Output the (x, y) coordinate of the center of the cell containing the given text.  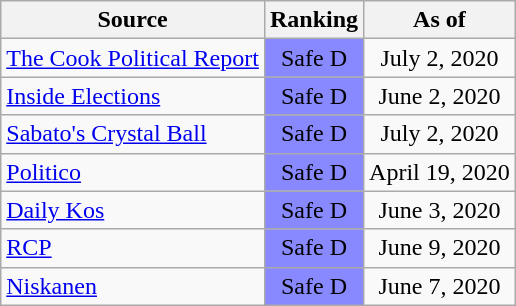
RCP (133, 248)
April 19, 2020 (440, 172)
June 3, 2020 (440, 210)
June 2, 2020 (440, 96)
Source (133, 20)
June 7, 2020 (440, 286)
Ranking (314, 20)
As of (440, 20)
Sabato's Crystal Ball (133, 134)
The Cook Political Report (133, 58)
June 9, 2020 (440, 248)
Daily Kos (133, 210)
Politico (133, 172)
Niskanen (133, 286)
Inside Elections (133, 96)
